Capture the cell that displays the provided text and extract its (x, y) central coordinate. 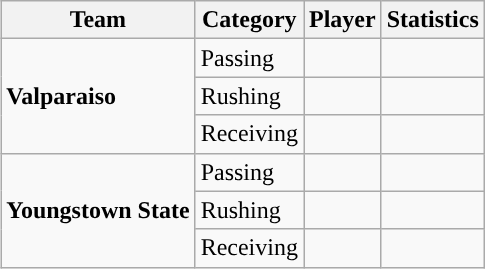
Statistics (432, 20)
Valparaiso (98, 96)
Category (249, 20)
Team (98, 20)
Youngstown State (98, 210)
Player (343, 20)
